Extract the [x, y] coordinate from the center of the cell holding the provided text.  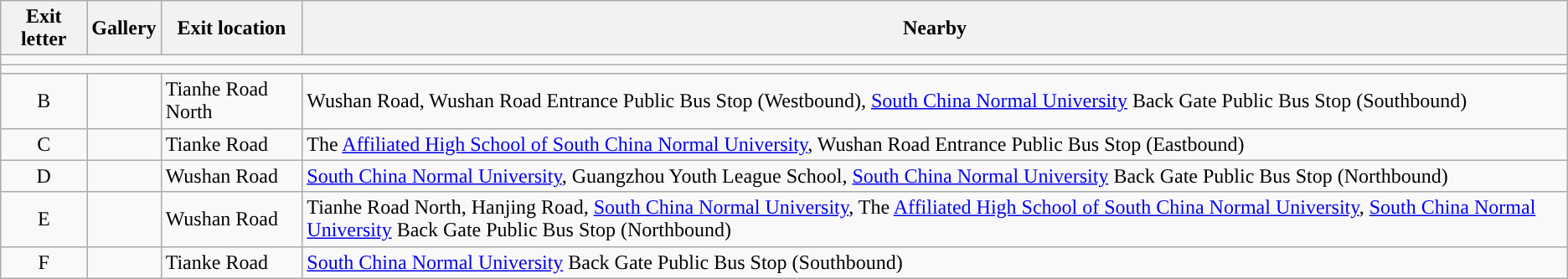
Nearby [935, 28]
South China Normal University Back Gate Public Bus Stop (Southbound) [935, 262]
F [44, 262]
E [44, 220]
Wushan Road, Wushan Road Entrance Public Bus Stop (Westbound), South China Normal University Back Gate Public Bus Stop (Southbound) [935, 101]
The Affiliated High School of South China Normal University, Wushan Road Entrance Public Bus Stop (Eastbound) [935, 144]
C [44, 144]
B [44, 101]
D [44, 176]
Gallery [124, 28]
South China Normal University, Guangzhou Youth League School, South China Normal University Back Gate Public Bus Stop (Northbound) [935, 176]
Tianhe Road North [231, 101]
Exit letter [44, 28]
Exit location [231, 28]
